Provide the (x, y) coordinate of the cell's center where the given text is located.  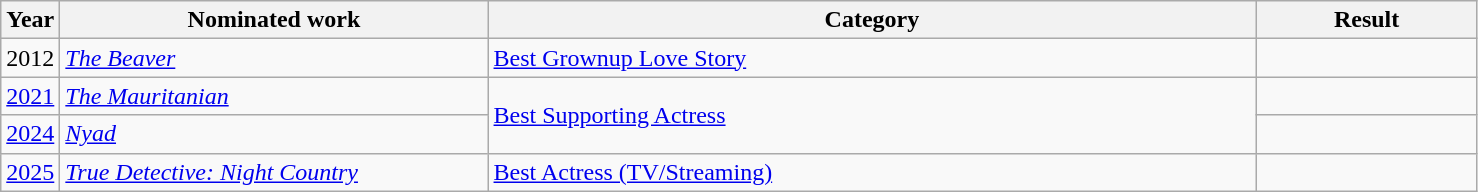
Best Grownup Love Story (872, 58)
Nyad (274, 134)
Best Actress (TV/Streaming) (872, 172)
Result (1366, 20)
Nominated work (274, 20)
Category (872, 20)
2025 (30, 172)
2024 (30, 134)
True Detective: Night Country (274, 172)
Year (30, 20)
2012 (30, 58)
2021 (30, 96)
Best Supporting Actress (872, 115)
The Beaver (274, 58)
The Mauritanian (274, 96)
